Locate the cell with the specified text and output its [X, Y] center coordinate. 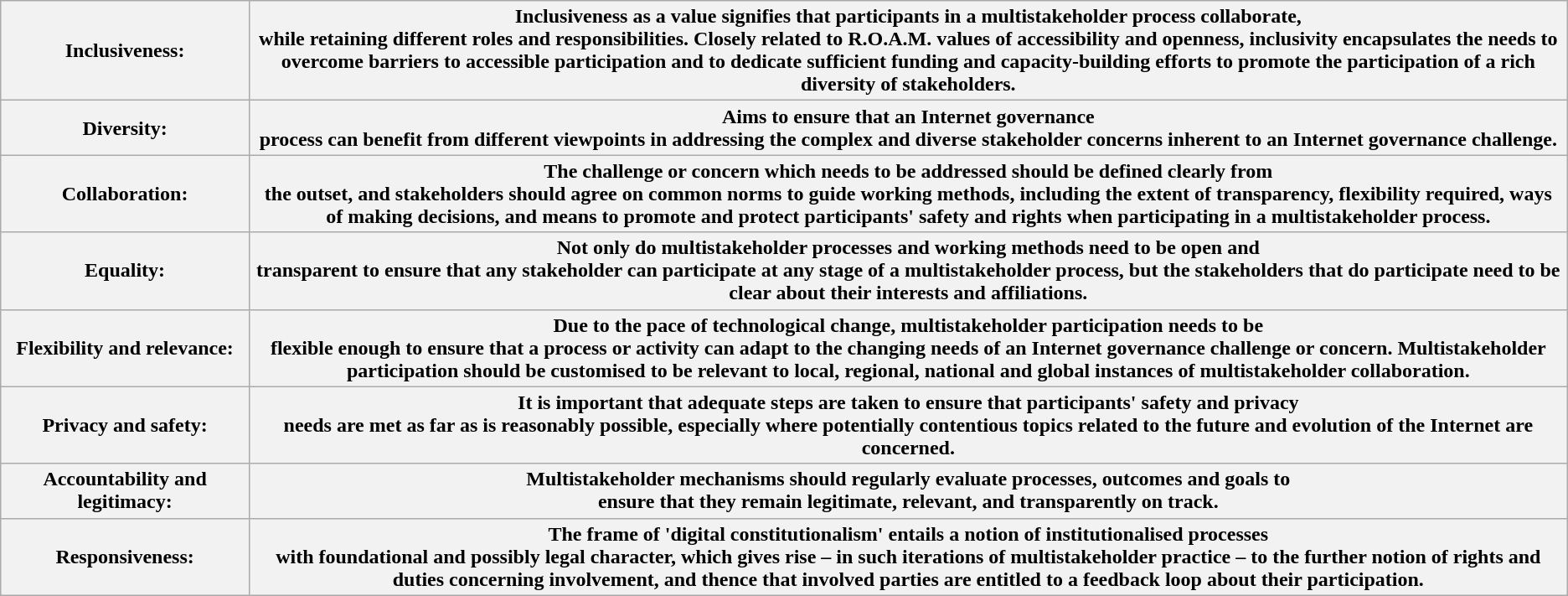
Flexibility and relevance: [126, 348]
Responsiveness: [126, 557]
Collaboration: [126, 194]
Privacy and safety: [126, 425]
Equality: [126, 271]
Accountability and legitimacy: [126, 491]
Diversity: [126, 127]
Inclusiveness: [126, 50]
